Detect which cell encompasses the target text, then output its (X, Y) center coordinate. 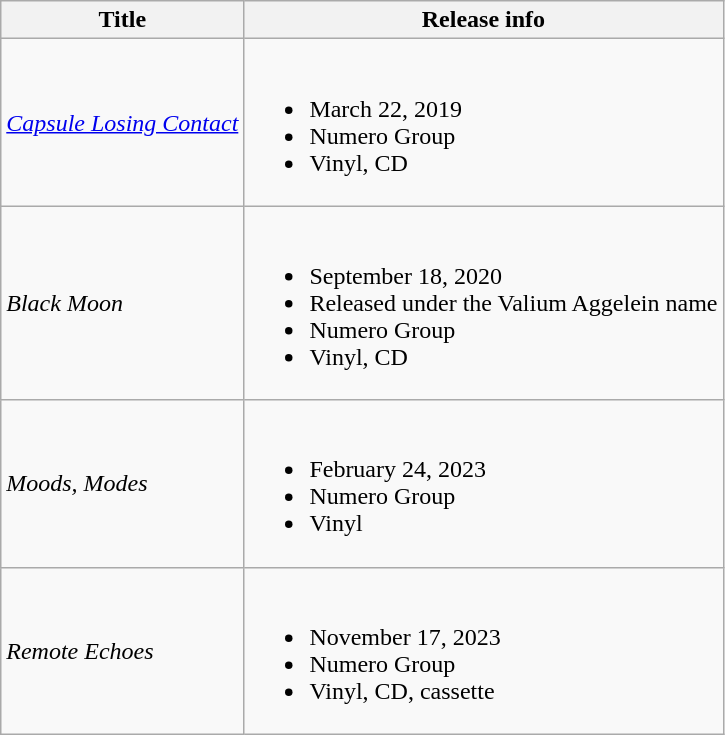
Black Moon (122, 303)
Remote Echoes (122, 650)
February 24, 2023Numero GroupVinyl (484, 484)
Capsule Losing Contact (122, 122)
November 17, 2023Numero GroupVinyl, CD, cassette (484, 650)
Title (122, 20)
March 22, 2019Numero GroupVinyl, CD (484, 122)
September 18, 2020Released under the Valium Aggelein nameNumero GroupVinyl, CD (484, 303)
Moods, Modes (122, 484)
Release info (484, 20)
